Detect which cell encompasses the target text, then output its (x, y) center coordinate. 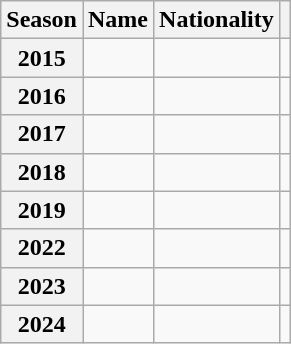
2023 (42, 286)
Name (118, 20)
Nationality (217, 20)
2015 (42, 58)
2016 (42, 96)
2024 (42, 324)
2022 (42, 248)
Season (42, 20)
2019 (42, 210)
2018 (42, 172)
2017 (42, 134)
